From the cell containing the given text, extract its center point as (x, y) coordinate. 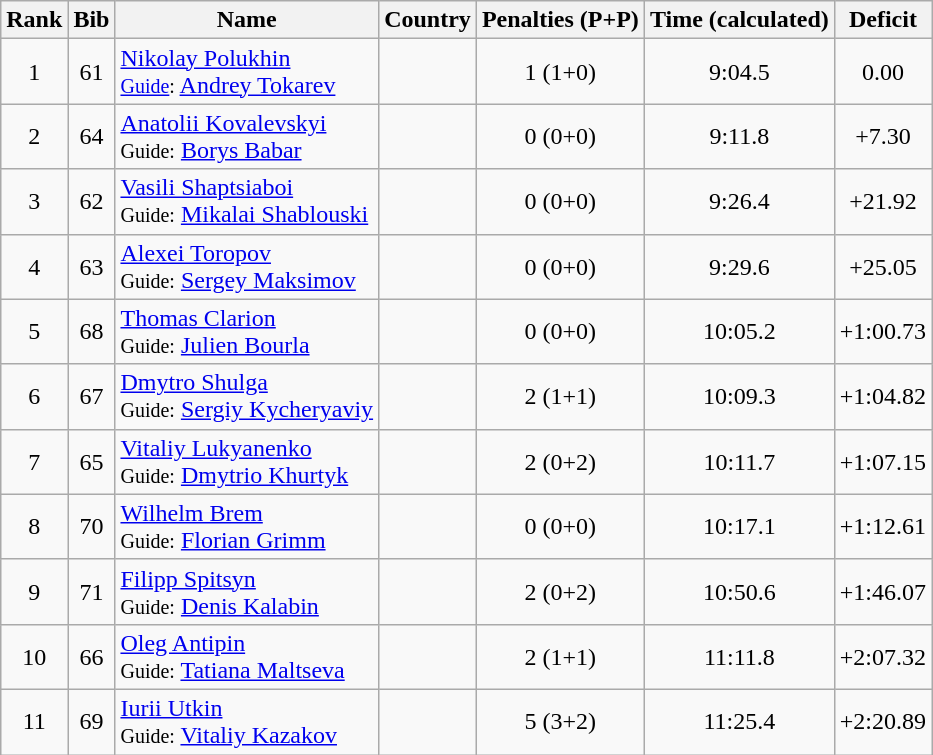
Thomas ClarionGuide: Julien Bourla (247, 332)
1 (34, 72)
10 (34, 656)
Time (calculated) (739, 20)
Oleg AntipinGuide: Tatiana Maltseva (247, 656)
1 (1+0) (560, 72)
+1:46.07 (882, 592)
70 (92, 526)
+1:07.15 (882, 462)
11:25.4 (739, 722)
0.00 (882, 72)
+2:20.89 (882, 722)
Anatolii KovalevskyiGuide: Borys Babar (247, 136)
Deficit (882, 20)
10:09.3 (739, 396)
65 (92, 462)
+7.30 (882, 136)
11 (34, 722)
11:11.8 (739, 656)
66 (92, 656)
71 (92, 592)
10:50.6 (739, 592)
9:29.6 (739, 266)
9 (34, 592)
+2:07.32 (882, 656)
Wilhelm BremGuide: Florian Grimm (247, 526)
Bib (92, 20)
Alexei ToropovGuide: Sergey Maksimov (247, 266)
Iurii UtkinGuide: Vitaliy Kazakov (247, 722)
Filipp SpitsynGuide: Denis Kalabin (247, 592)
5 (34, 332)
9:04.5 (739, 72)
10:05.2 (739, 332)
3 (34, 202)
Dmytro ShulgaGuide: Sergiy Kycheryaviy (247, 396)
9:11.8 (739, 136)
+1:12.61 (882, 526)
8 (34, 526)
Vasili ShaptsiaboiGuide: Mikalai Shablouski (247, 202)
9:26.4 (739, 202)
Penalties (P+P) (560, 20)
Name (247, 20)
62 (92, 202)
64 (92, 136)
68 (92, 332)
+25.05 (882, 266)
+1:04.82 (882, 396)
5 (3+2) (560, 722)
69 (92, 722)
2 (34, 136)
10:17.1 (739, 526)
61 (92, 72)
+21.92 (882, 202)
Vitaliy LukyanenkoGuide: Dmytrio Khurtyk (247, 462)
7 (34, 462)
10:11.7 (739, 462)
4 (34, 266)
+1:00.73 (882, 332)
63 (92, 266)
Nikolay PolukhinGuide: Andrey Tokarev (247, 72)
Country (428, 20)
6 (34, 396)
67 (92, 396)
Rank (34, 20)
